Capture the cell that displays the provided text and extract its [X, Y] central coordinate. 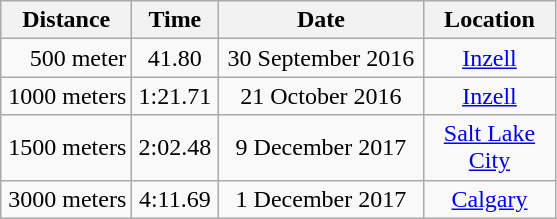
1:21.71 [175, 96]
Distance [66, 20]
Salt Lake City [490, 148]
Date [321, 20]
21 October 2016 [321, 96]
1000 meters [66, 96]
3000 meters [66, 199]
4:11.69 [175, 199]
Time [175, 20]
1500 meters [66, 148]
41.80 [175, 58]
30 September 2016 [321, 58]
9 December 2017 [321, 148]
Calgary [490, 199]
1 December 2017 [321, 199]
500 meter [66, 58]
Location [490, 20]
2:02.48 [175, 148]
